Search for the cell housing the specified text and yield its [X, Y] center coordinate. 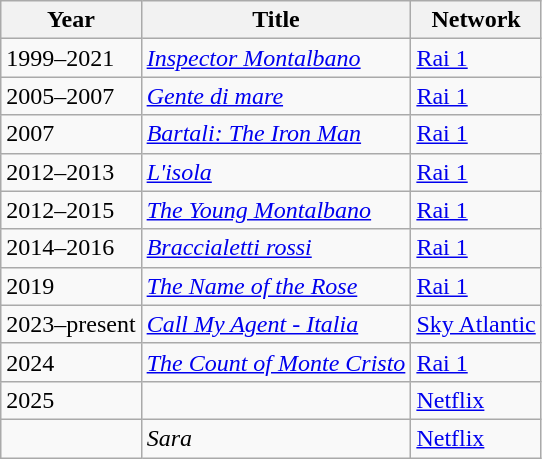
Call My Agent - Italia [276, 324]
2005–2007 [71, 96]
The Count of Monte Cristo [276, 362]
Inspector Montalbano [276, 58]
1999–2021 [71, 58]
Title [276, 20]
2007 [71, 134]
2012–2015 [71, 210]
L'isola [276, 172]
2023–present [71, 324]
Bartali: The Iron Man [276, 134]
Gente di mare [276, 96]
2024 [71, 362]
2025 [71, 400]
2019 [71, 286]
The Name of the Rose [276, 286]
The Young Montalbano [276, 210]
Braccialetti rossi [276, 248]
2014–2016 [71, 248]
2012–2013 [71, 172]
Network [476, 20]
Sky Atlantic [476, 324]
Sara [276, 438]
Year [71, 20]
